Capture the cell that displays the provided text and extract its [X, Y] central coordinate. 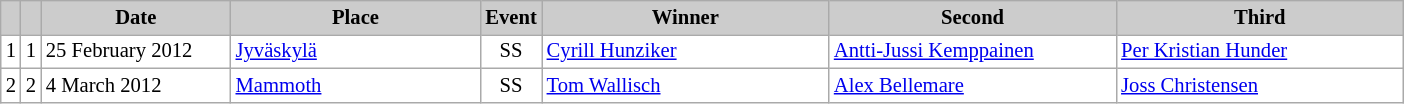
Mammoth [356, 85]
4 March 2012 [136, 85]
Place [356, 17]
Third [1260, 17]
Per Kristian Hunder [1260, 51]
Jyväskylä [356, 51]
Alex Bellemare [972, 85]
25 February 2012 [136, 51]
Date [136, 17]
Antti-Jussi Kemppainen [972, 51]
Cyrill Hunziker [686, 51]
Second [972, 17]
Winner [686, 17]
Joss Christensen [1260, 85]
Event [510, 17]
Tom Wallisch [686, 85]
